Detect which cell encompasses the target text, then output its (X, Y) center coordinate. 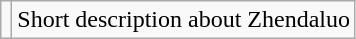
Short description about Zhendaluo (184, 20)
